Output the (x, y) coordinate of the center of the cell containing the given text.  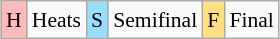
Semifinal (155, 20)
S (97, 20)
F (213, 20)
Heats (56, 20)
Final (252, 20)
H (14, 20)
